Output the (X, Y) coordinate of the center of the cell containing the given text.  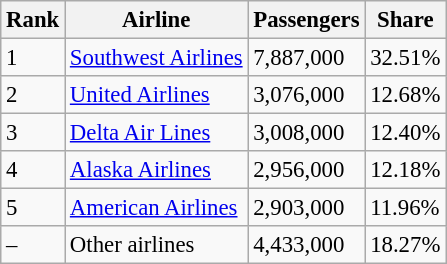
4 (33, 170)
United Airlines (156, 95)
American Airlines (156, 208)
3 (33, 133)
Delta Air Lines (156, 133)
12.18% (406, 170)
2 (33, 95)
2,956,000 (306, 170)
Alaska Airlines (156, 170)
32.51% (406, 58)
12.40% (406, 133)
2,903,000 (306, 208)
Southwest Airlines (156, 58)
3,076,000 (306, 95)
Airline (156, 20)
Passengers (306, 20)
12.68% (406, 95)
7,887,000 (306, 58)
3,008,000 (306, 133)
18.27% (406, 245)
11.96% (406, 208)
– (33, 245)
Other airlines (156, 245)
Rank (33, 20)
4,433,000 (306, 245)
Share (406, 20)
1 (33, 58)
5 (33, 208)
